Output the [x, y] coordinate of the center of the cell containing the given text.  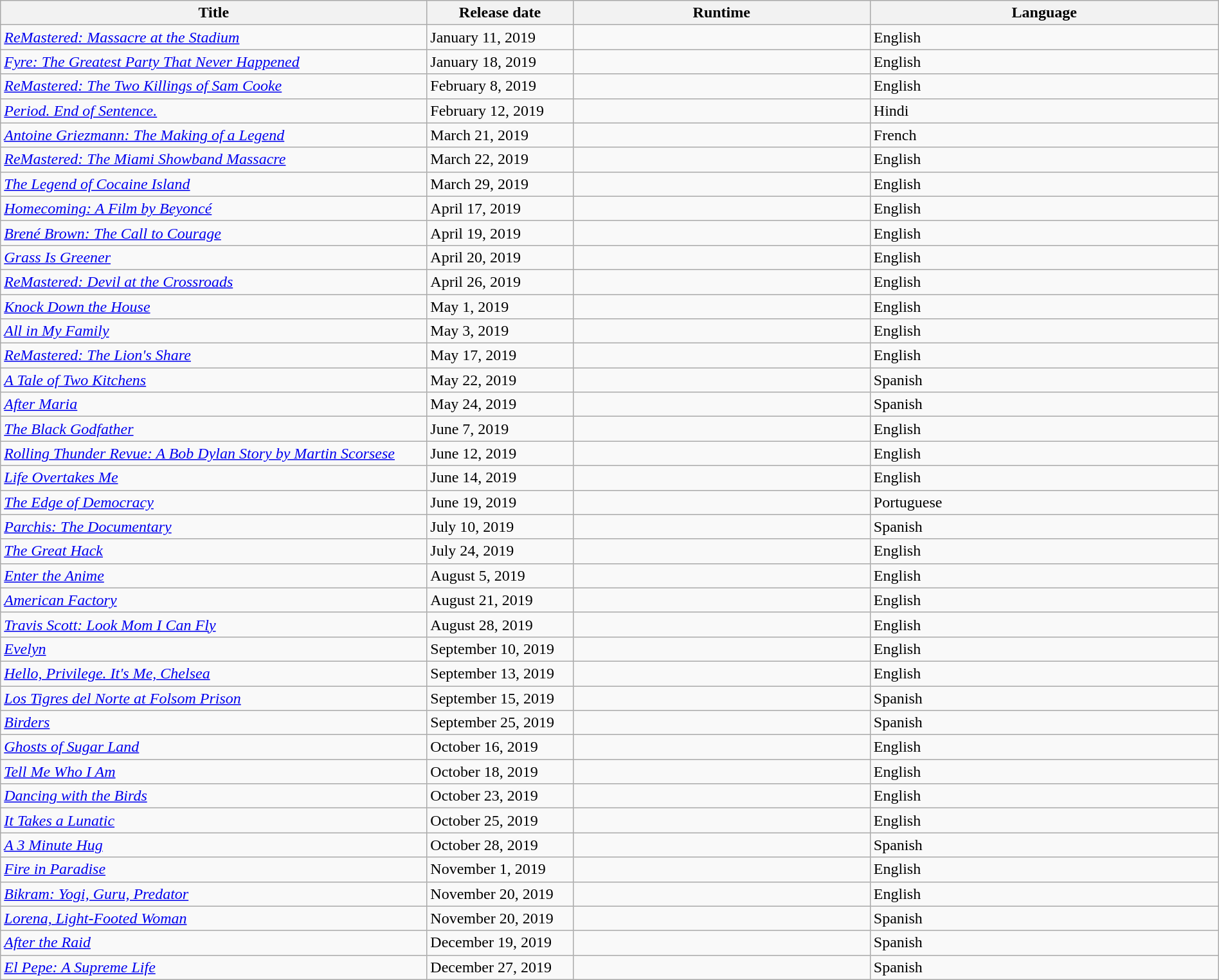
December 27, 2019 [500, 967]
March 21, 2019 [500, 135]
Parchis: The Documentary [213, 527]
August 21, 2019 [500, 600]
The Legend of Cocaine Island [213, 184]
January 18, 2019 [500, 62]
Grass Is Greener [213, 257]
American Factory [213, 600]
A Tale of Two Kitchens [213, 380]
May 1, 2019 [500, 307]
Dancing with the Birds [213, 796]
July 10, 2019 [500, 527]
Knock Down the House [213, 307]
Period. End of Sentence. [213, 111]
Lorena, Light-Footed Woman [213, 918]
ReMastered: The Lion's Share [213, 356]
July 24, 2019 [500, 551]
September 15, 2019 [500, 698]
September 13, 2019 [500, 673]
Tell Me Who I Am [213, 772]
Rolling Thunder Revue: A Bob Dylan Story by Martin Scorsese [213, 453]
December 19, 2019 [500, 943]
Bikram: Yogi, Guru, Predator [213, 894]
ReMastered: The Miami Showband Massacre [213, 159]
April 19, 2019 [500, 233]
October 18, 2019 [500, 772]
A 3 Minute Hug [213, 845]
October 23, 2019 [500, 796]
Release date [500, 13]
Travis Scott: Look Mom I Can Fly [213, 624]
Los Tigres del Norte at Folsom Prison [213, 698]
February 12, 2019 [500, 111]
It Takes a Lunatic [213, 821]
Ghosts of Sugar Land [213, 747]
June 12, 2019 [500, 453]
All in My Family [213, 331]
Antoine Griezmann: The Making of a Legend [213, 135]
Brené Brown: The Call to Courage [213, 233]
October 25, 2019 [500, 821]
October 28, 2019 [500, 845]
ReMastered: Devil at the Crossroads [213, 282]
ReMastered: The Two Killings of Sam Cooke [213, 86]
The Edge of Democracy [213, 502]
Portuguese [1044, 502]
The Black Godfather [213, 429]
August 28, 2019 [500, 624]
June 19, 2019 [500, 502]
Hello, Privilege. It's Me, Chelsea [213, 673]
April 20, 2019 [500, 257]
Homecoming: A Film by Beyoncé [213, 208]
June 7, 2019 [500, 429]
Title [213, 13]
May 24, 2019 [500, 404]
After the Raid [213, 943]
ReMastered: Massacre at the Stadium [213, 37]
Fyre: The Greatest Party That Never Happened [213, 62]
March 29, 2019 [500, 184]
El Pepe: A Supreme Life [213, 967]
May 3, 2019 [500, 331]
August 5, 2019 [500, 576]
November 1, 2019 [500, 869]
Language [1044, 13]
Life Overtakes Me [213, 478]
September 25, 2019 [500, 723]
French [1044, 135]
Fire in Paradise [213, 869]
May 22, 2019 [500, 380]
June 14, 2019 [500, 478]
Runtime [721, 13]
Enter the Anime [213, 576]
After Maria [213, 404]
May 17, 2019 [500, 356]
September 10, 2019 [500, 649]
April 17, 2019 [500, 208]
October 16, 2019 [500, 747]
Hindi [1044, 111]
January 11, 2019 [500, 37]
March 22, 2019 [500, 159]
The Great Hack [213, 551]
April 26, 2019 [500, 282]
Evelyn [213, 649]
Birders [213, 723]
February 8, 2019 [500, 86]
